Scan for the cell matching the given text and deliver its (X, Y) coordinate at center. 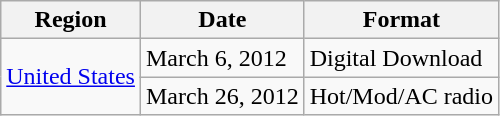
March 6, 2012 (222, 58)
United States (71, 77)
Region (71, 20)
March 26, 2012 (222, 96)
Date (222, 20)
Hot/Mod/AC radio (401, 96)
Digital Download (401, 58)
Format (401, 20)
